Output the [X, Y] coordinate of the center of the cell containing the given text.  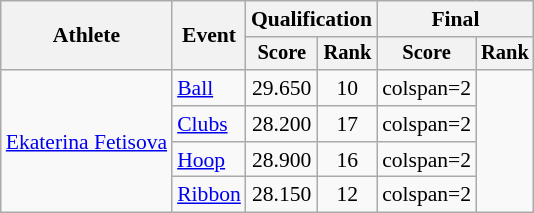
28.200 [282, 124]
28.150 [282, 195]
29.650 [282, 88]
Final [456, 19]
Athlete [86, 36]
Hoop [209, 160]
12 [348, 195]
Clubs [209, 124]
17 [348, 124]
Ribbon [209, 195]
16 [348, 160]
Ball [209, 88]
Ekaterina Fetisova [86, 141]
10 [348, 88]
28.900 [282, 160]
Qualification [312, 19]
Event [209, 36]
